Provide the (x, y) coordinate of the cell's center where the given text is located.  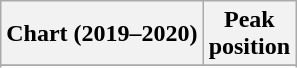
Chart (2019–2020) (102, 34)
Peakposition (249, 34)
